Return the (x, y) coordinate for the center point of the cell that contains the specified text.  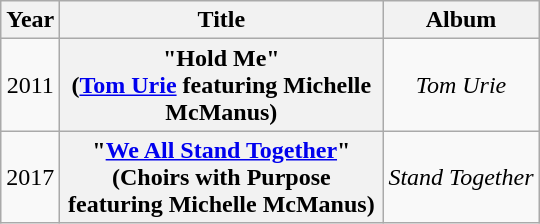
Year (30, 20)
"We All Stand Together"(Choirs with Purpose featuring Michelle McManus) (222, 177)
"Hold Me"(Tom Urie featuring Michelle McManus) (222, 85)
Album (461, 20)
Title (222, 20)
2017 (30, 177)
2011 (30, 85)
Tom Urie (461, 85)
Stand Together (461, 177)
